Pinpoint the cell where the given text exists, returning its [x, y] midpoint coordinate. 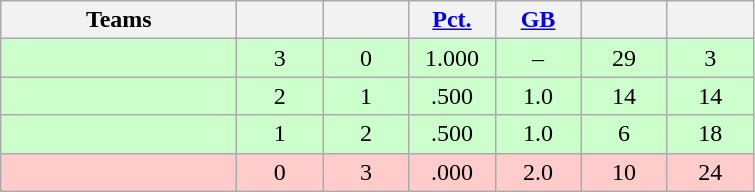
Teams [119, 20]
– [538, 58]
Pct. [452, 20]
29 [624, 58]
18 [710, 134]
6 [624, 134]
2.0 [538, 172]
24 [710, 172]
GB [538, 20]
10 [624, 172]
1.000 [452, 58]
.000 [452, 172]
